Capture the cell that displays the provided text and extract its (X, Y) central coordinate. 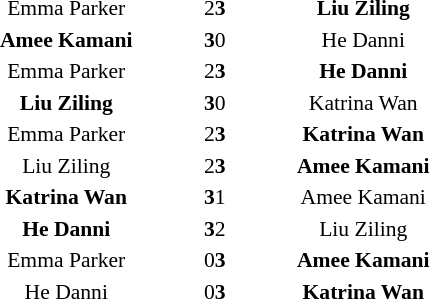
03 (214, 260)
32 (214, 228)
31 (214, 197)
